Pinpoint the cell where the given text exists, returning its [X, Y] midpoint coordinate. 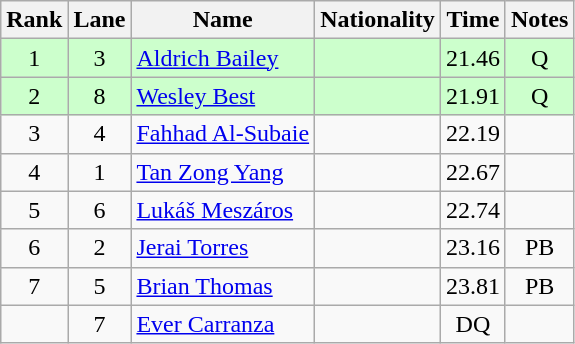
21.46 [472, 58]
23.81 [472, 286]
23.16 [472, 248]
Lukáš Meszáros [223, 210]
Brian Thomas [223, 286]
Ever Carranza [223, 324]
Fahhad Al-Subaie [223, 134]
Lane [100, 20]
DQ [472, 324]
Wesley Best [223, 96]
22.74 [472, 210]
22.19 [472, 134]
22.67 [472, 172]
Tan Zong Yang [223, 172]
8 [100, 96]
Time [472, 20]
Rank [34, 20]
Nationality [378, 20]
Name [223, 20]
Notes [539, 20]
Jerai Torres [223, 248]
21.91 [472, 96]
Aldrich Bailey [223, 58]
